For the text-containing cell, return its midpoint in (X, Y) coordinate format. 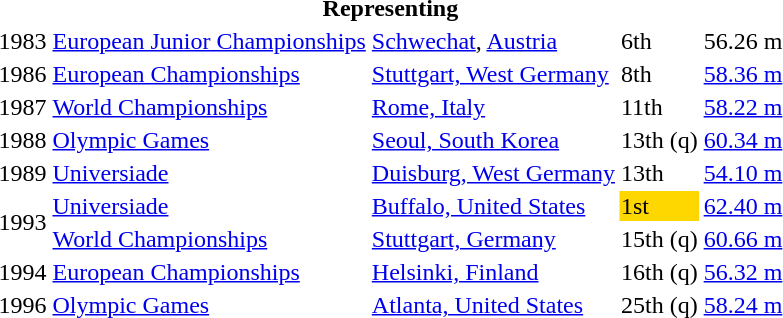
Helsinki, Finland (493, 272)
8th (659, 74)
Olympic Games (209, 140)
1st (659, 206)
Stuttgart, Germany (493, 239)
Seoul, South Korea (493, 140)
Schwechat, Austria (493, 41)
11th (659, 107)
13th (q) (659, 140)
13th (659, 173)
Rome, Italy (493, 107)
European Junior Championships (209, 41)
15th (q) (659, 239)
Buffalo, United States (493, 206)
6th (659, 41)
Duisburg, West Germany (493, 173)
Stuttgart, West Germany (493, 74)
16th (q) (659, 272)
